Scan for the cell matching the given text and deliver its [X, Y] coordinate at center. 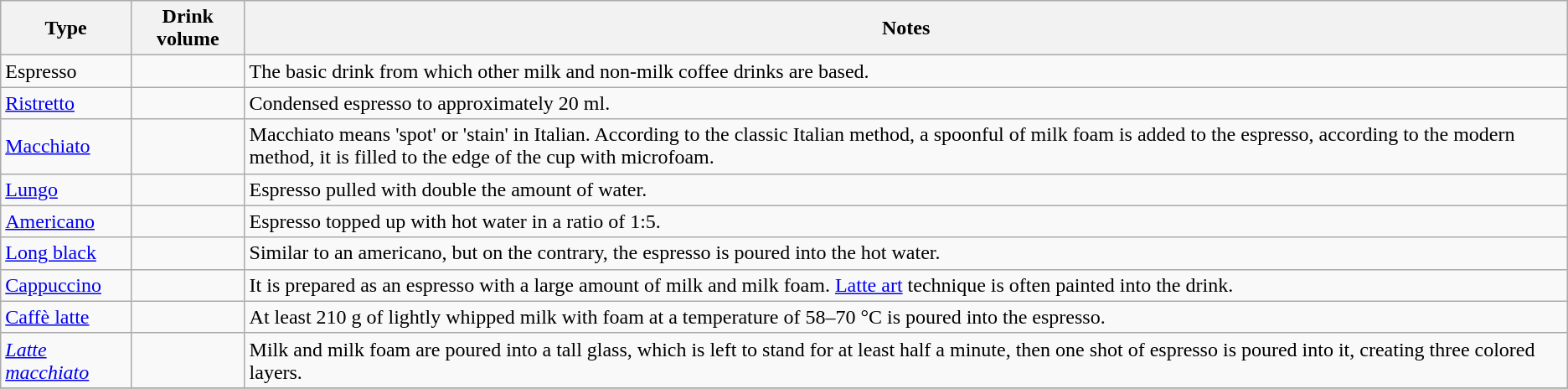
Lungo [66, 189]
Type [66, 29]
Caffè latte [66, 317]
Espresso [66, 71]
Americano [66, 221]
Latte macchiato [66, 360]
It is prepared as an espresso with a large amount of milk and milk foam. Latte art technique is often painted into the drink. [906, 285]
Espresso topped up with hot water in a ratio of 1:5. [906, 221]
At least 210 g of lightly whipped milk with foam at a temperature of 58–70 °C is poured into the espresso. [906, 317]
Espresso pulled with double the amount of water. [906, 189]
Macchiato [66, 146]
Long black [66, 253]
Notes [906, 29]
Similar to an americano, but on the contrary, the espresso is poured into the hot water. [906, 253]
Condensed espresso to approximately 20 ml. [906, 103]
Ristretto [66, 103]
Drink volume [188, 29]
Cappuccino [66, 285]
The basic drink from which other milk and non-milk coffee drinks are based. [906, 71]
